Provide the [x, y] coordinate of the cell's center where the given text is located.  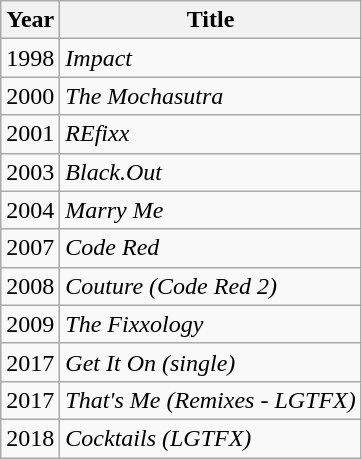
Impact [210, 58]
2009 [30, 324]
Cocktails (LGTFX) [210, 438]
2000 [30, 96]
The Mochasutra [210, 96]
2001 [30, 134]
Black.Out [210, 172]
2003 [30, 172]
Title [210, 20]
Marry Me [210, 210]
Year [30, 20]
2018 [30, 438]
That's Me (Remixes - LGTFX) [210, 400]
2004 [30, 210]
Get It On (single) [210, 362]
Code Red [210, 248]
2007 [30, 248]
2008 [30, 286]
REfixx [210, 134]
1998 [30, 58]
Couture (Code Red 2) [210, 286]
The Fixxology [210, 324]
